Return the [x, y] coordinate for the center point of the cell that contains the specified text.  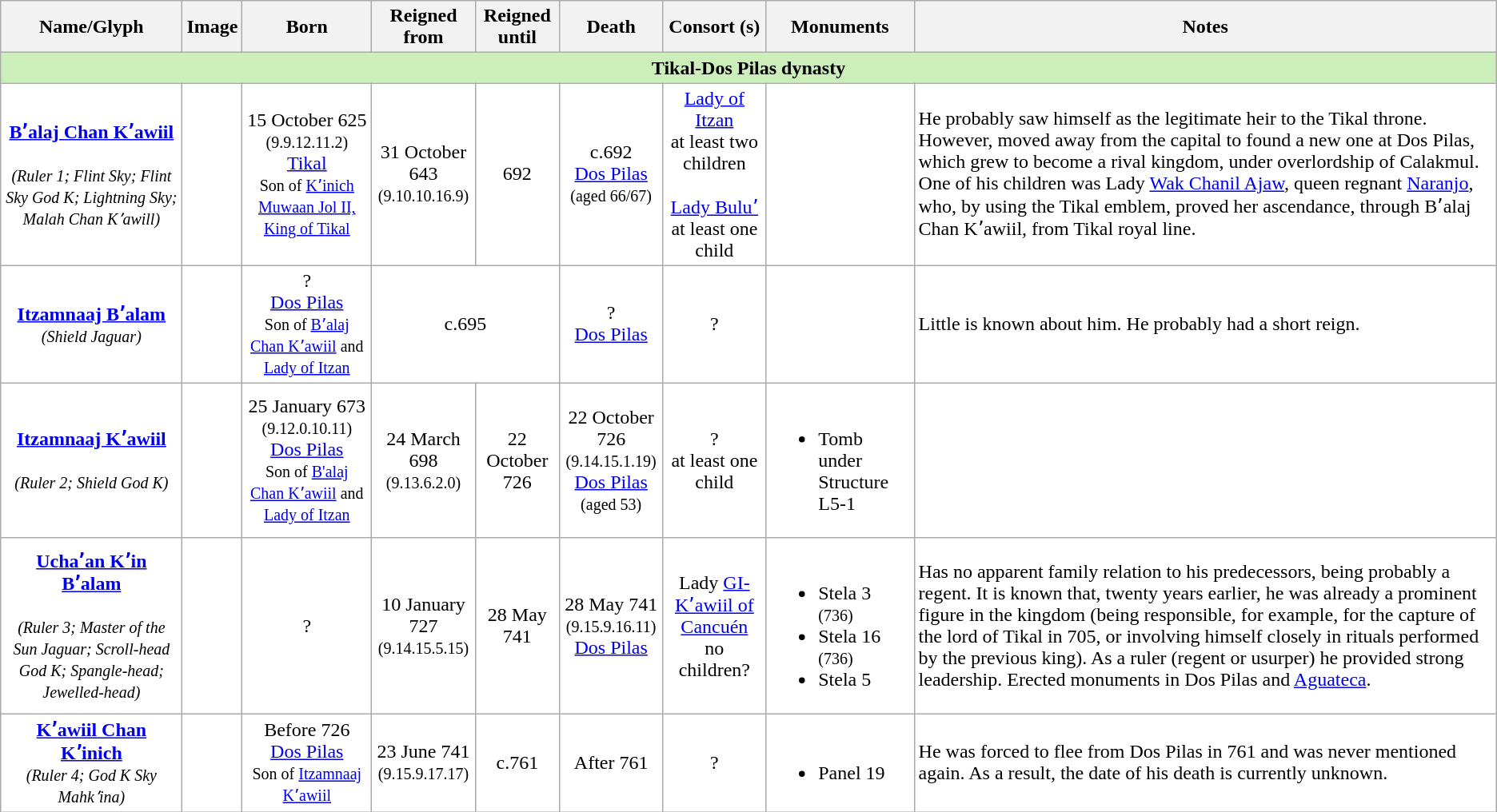
28 May 741 [517, 627]
Bʼalaj Chan Kʼawiil(Ruler 1; Flint Sky; Flint Sky God K; Lightning Sky; Malah Chan Kʼawill) [91, 174]
?Dos PilasSon of Bʼalaj Chan Kʼawiil and Lady of Itzan [307, 324]
15 October 625(9.9.12.11.2)TikalSon of Kʼinich Muwaan Jol II, King of Tikal [307, 174]
?Dos Pilas [611, 324]
22 October 726 [517, 460]
Reigned until [517, 27]
Image [213, 27]
692 [517, 174]
Lady GI-Kʼawiil of Cancuénno children? [715, 627]
Reigned from [424, 27]
22 October 726(9.14.15.1.19)Dos Pilas(aged 53) [611, 460]
After 761 [611, 763]
Itzamnaaj Kʼawiil(Ruler 2; Shield God K) [91, 460]
31 October 643(9.10.10.16.9) [424, 174]
?at least one child [715, 460]
23 June 741(9.15.9.17.17) [424, 763]
He was forced to flee from Dos Pilas in 761 and was never mentioned again. As a result, the date of his death is currently unknown. [1205, 763]
Tikal-Dos Pilas dynasty [748, 68]
Before 726Dos PilasSon of Itzamnaaj Kʼawiil [307, 763]
Notes [1205, 27]
24 March 698(9.13.6.2.0) [424, 460]
28 May 741(9.15.9.16.11)Dos Pilas [611, 627]
25 January 673(9.12.0.10.11)Dos PilasSon of B'alaj Chan Kʼawiil and Lady of Itzan [307, 460]
c.692Dos Pilas(aged 66/67) [611, 174]
Name/Glyph [91, 27]
Tomb under Structure L5-1 [840, 460]
Stela 3(736)Stela 16(736)Stela 5 [840, 627]
Itzamnaaj Bʼalam(Shield Jaguar) [91, 324]
Uchaʼan Kʼin Bʼalam(Ruler 3; Master of the Sun Jaguar; Scroll-head God K; Spangle-head; Jewelled-head) [91, 627]
c.695 [465, 324]
Monuments [840, 27]
Consort (s) [715, 27]
10 January 727(9.14.15.5.15) [424, 627]
Death [611, 27]
Born [307, 27]
Lady of Itzanat least two childrenLady Buluʼat least one child [715, 174]
Panel 19 [840, 763]
Little is known about him. He probably had a short reign. [1205, 324]
Kʼawiil Chan Kʼinich(Ruler 4; God K Sky Mahkʼina) [91, 763]
c.761 [517, 763]
